Pinpoint the cell where the given text exists, returning its (X, Y) midpoint coordinate. 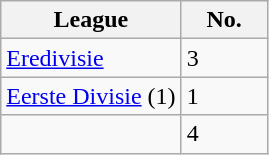
No. (224, 20)
1 (224, 96)
3 (224, 58)
Eerste Divisie (1) (91, 96)
League (91, 20)
4 (224, 134)
Eredivisie (91, 58)
